Determine the (x, y) coordinate at the center of the cell enclosing the given text.  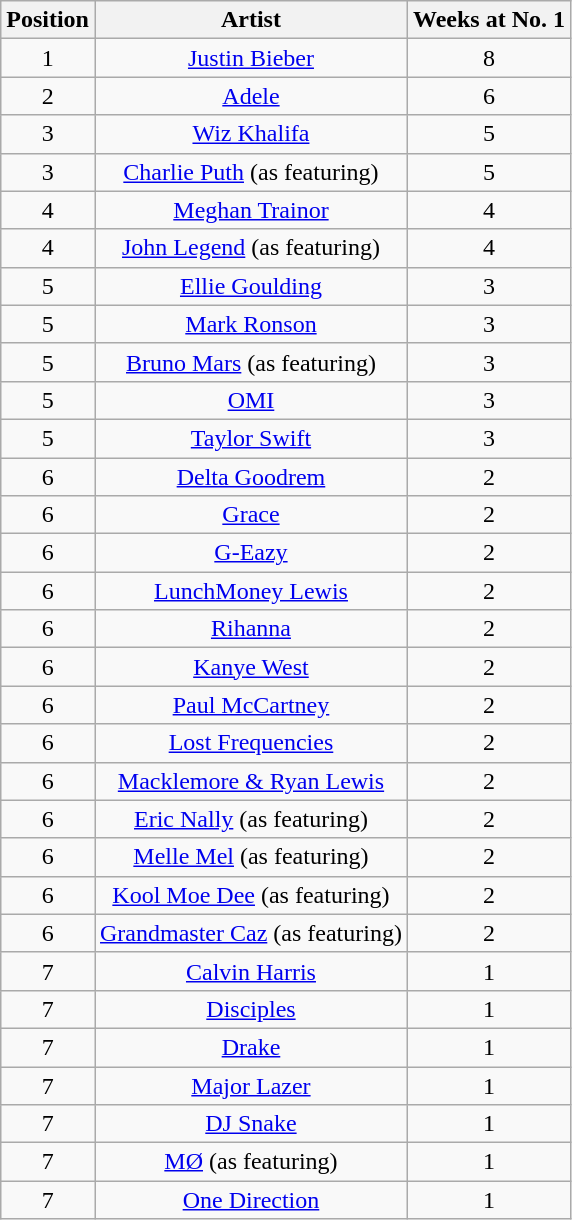
LunchMoney Lewis (250, 591)
Disciples (250, 1009)
Major Lazer (250, 1085)
Taylor Swift (250, 438)
One Direction (250, 1200)
Rihanna (250, 629)
Paul McCartney (250, 705)
Artist (250, 20)
MØ (as featuring) (250, 1162)
Meghan Trainor (250, 210)
Adele (250, 96)
Grandmaster Caz (as featuring) (250, 933)
Ellie Goulding (250, 286)
DJ Snake (250, 1124)
Kool Moe Dee (as featuring) (250, 895)
Weeks at No. 1 (488, 20)
8 (488, 58)
Grace (250, 515)
OMI (250, 400)
Macklemore & Ryan Lewis (250, 781)
Bruno Mars (as featuring) (250, 362)
G-Eazy (250, 553)
Lost Frequencies (250, 743)
Justin Bieber (250, 58)
Calvin Harris (250, 971)
Melle Mel (as featuring) (250, 857)
John Legend (as featuring) (250, 248)
Charlie Puth (as featuring) (250, 172)
Drake (250, 1047)
Position (48, 20)
Delta Goodrem (250, 477)
Eric Nally (as featuring) (250, 819)
Kanye West (250, 667)
Wiz Khalifa (250, 134)
Mark Ronson (250, 324)
